Find where the given text appears and provide that cell's center as (X, Y) coordinate. 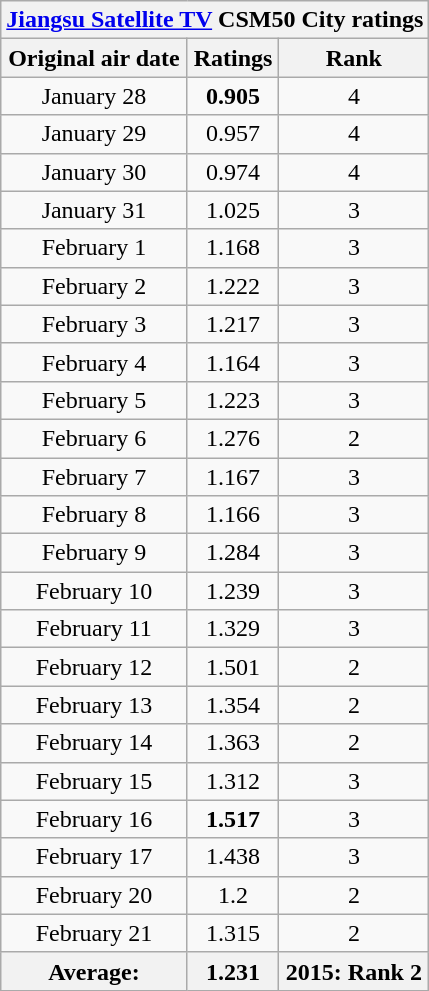
February 21 (94, 933)
1.231 (233, 971)
February 7 (94, 477)
1.276 (233, 438)
Ratings (233, 58)
February 4 (94, 362)
Jiangsu Satellite TV CSM50 City ratings (215, 20)
1.223 (233, 400)
February 11 (94, 629)
1.363 (233, 743)
February 3 (94, 324)
February 13 (94, 705)
2015: Rank 2 (354, 971)
1.329 (233, 629)
February 8 (94, 515)
1.164 (233, 362)
1.217 (233, 324)
February 5 (94, 400)
February 14 (94, 743)
1.354 (233, 705)
1.315 (233, 933)
February 1 (94, 248)
Original air date (94, 58)
Average: (94, 971)
1.166 (233, 515)
February 17 (94, 857)
February 15 (94, 781)
1.312 (233, 781)
February 10 (94, 591)
0.905 (233, 96)
February 6 (94, 438)
January 28 (94, 96)
1.239 (233, 591)
1.025 (233, 210)
February 20 (94, 895)
1.284 (233, 553)
February 16 (94, 819)
1.167 (233, 477)
0.957 (233, 134)
Rank (354, 58)
1.517 (233, 819)
February 2 (94, 286)
1.168 (233, 248)
January 31 (94, 210)
1.222 (233, 286)
0.974 (233, 172)
1.438 (233, 857)
1.501 (233, 667)
1.2 (233, 895)
January 30 (94, 172)
February 9 (94, 553)
February 12 (94, 667)
January 29 (94, 134)
